Return [X, Y] of the center of cell containing provided text 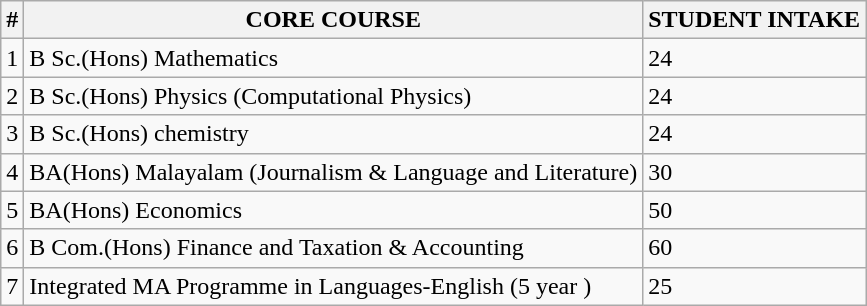
1 [12, 58]
3 [12, 134]
BA(Hons) Malayalam (Journalism & Language and Literature) [334, 172]
2 [12, 96]
60 [754, 248]
50 [754, 210]
7 [12, 286]
5 [12, 210]
# [12, 20]
4 [12, 172]
30 [754, 172]
25 [754, 286]
B Sc.(Hons) Mathematics [334, 58]
STUDENT INTAKE [754, 20]
CORE COURSE [334, 20]
BA(Hons) Economics [334, 210]
6 [12, 248]
B Sc.(Hons) Physics (Computational Physics) [334, 96]
Integrated MA Programme in Languages-English (5 year ) [334, 286]
B Sc.(Hons) chemistry [334, 134]
B Com.(Hons) Finance and Taxation & Accounting [334, 248]
